Locate the cell with the specified text and output its (x, y) center coordinate. 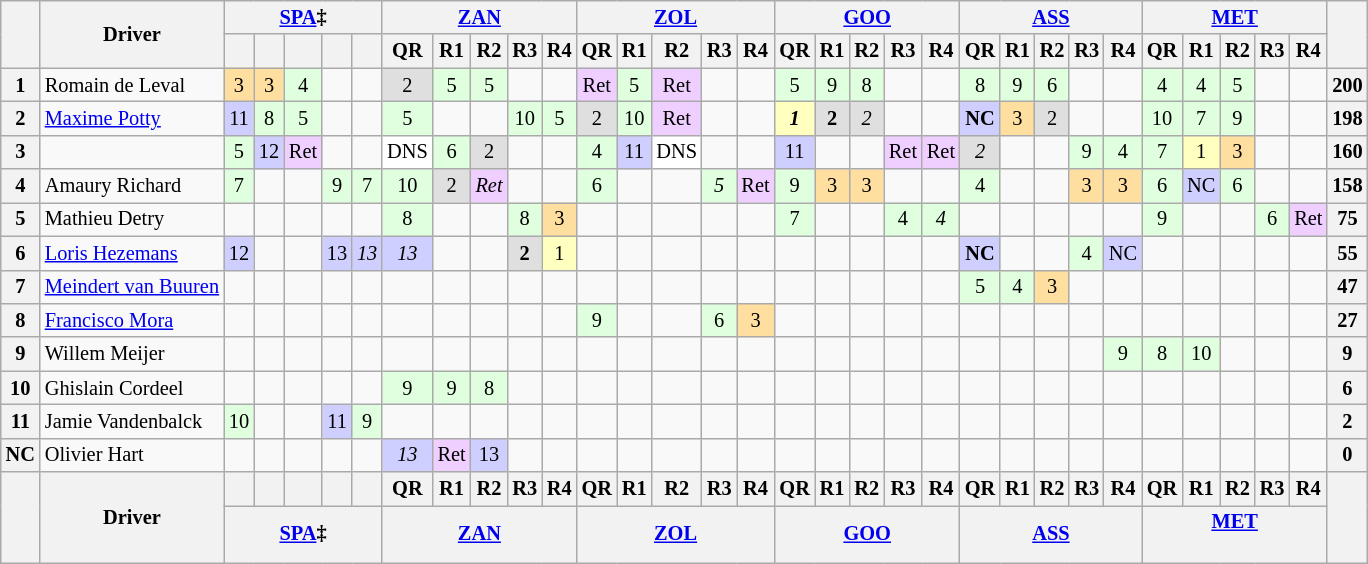
Jamie Vandenbalck (132, 421)
158 (1347, 186)
47 (1347, 287)
Francisco Mora (132, 320)
160 (1347, 152)
Romain de Leval (132, 85)
Maxime Potty (132, 118)
Meindert van Buuren (132, 287)
Willem Meijer (132, 354)
27 (1347, 320)
0 (1347, 455)
198 (1347, 118)
Amaury Richard (132, 186)
200 (1347, 85)
Ghislain Cordeel (132, 388)
55 (1347, 253)
75 (1347, 219)
Mathieu Detry (132, 219)
Loris Hezemans (132, 253)
Olivier Hart (132, 455)
